Identify which cell holds the provided text, then report its (x, y) central coordinate. 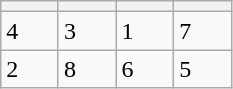
6 (145, 69)
1 (145, 31)
2 (30, 69)
3 (87, 31)
5 (203, 69)
8 (87, 69)
7 (203, 31)
4 (30, 31)
